Capture the cell that displays the provided text and extract its [X, Y] central coordinate. 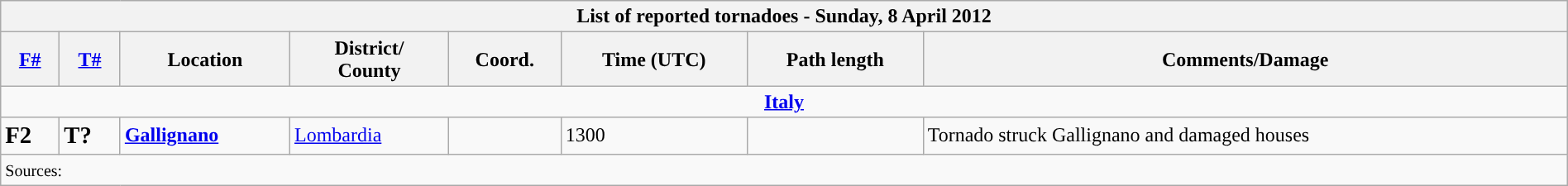
Time (UTC) [653, 60]
T# [90, 60]
Italy [784, 102]
Location [205, 60]
Coord. [504, 60]
F2 [30, 136]
Tornado struck Gallignano and damaged houses [1245, 136]
Path length [835, 60]
List of reported tornadoes - Sunday, 8 April 2012 [784, 17]
F# [30, 60]
Comments/Damage [1245, 60]
Gallignano [205, 136]
Lombardia [369, 136]
Sources: [784, 169]
District/County [369, 60]
T? [90, 136]
1300 [653, 136]
